For the text-containing cell, return its midpoint in [X, Y] coordinate format. 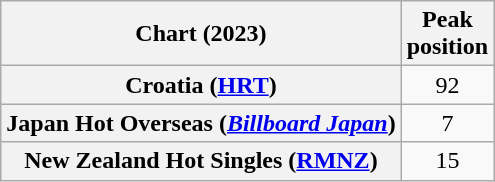
Chart (2023) [201, 34]
15 [447, 161]
Japan Hot Overseas (Billboard Japan) [201, 123]
Peakposition [447, 34]
New Zealand Hot Singles (RMNZ) [201, 161]
92 [447, 85]
Croatia (HRT) [201, 85]
7 [447, 123]
